Output the [x, y] coordinate of the center of the cell containing the given text.  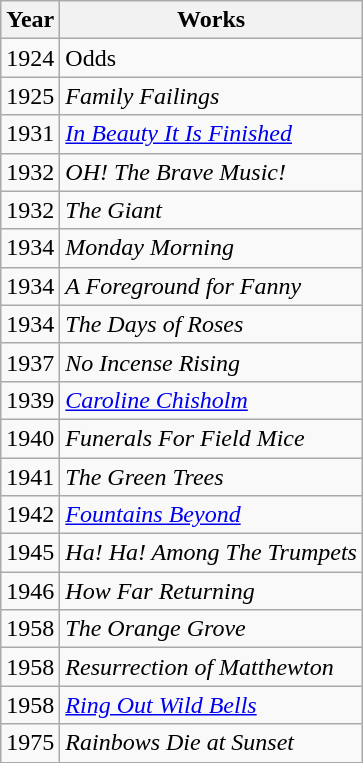
1942 [30, 515]
Resurrection of Matthewton [212, 667]
Odds [212, 58]
1925 [30, 96]
Family Failings [212, 96]
How Far Returning [212, 591]
1975 [30, 743]
Caroline Chisholm [212, 400]
Works [212, 20]
Fountains Beyond [212, 515]
OH! The Brave Music! [212, 172]
1945 [30, 553]
1939 [30, 400]
1931 [30, 134]
1940 [30, 438]
The Giant [212, 210]
In Beauty It Is Finished [212, 134]
The Days of Roses [212, 324]
1924 [30, 58]
No Incense Rising [212, 362]
The Green Trees [212, 477]
Monday Morning [212, 248]
1937 [30, 362]
Year [30, 20]
Funerals For Field Mice [212, 438]
A Foreground for Fanny [212, 286]
Ring Out Wild Bells [212, 705]
1946 [30, 591]
Ha! Ha! Among The Trumpets [212, 553]
1941 [30, 477]
The Orange Grove [212, 629]
Rainbows Die at Sunset [212, 743]
